Capture the cell that displays the provided text and extract its [x, y] central coordinate. 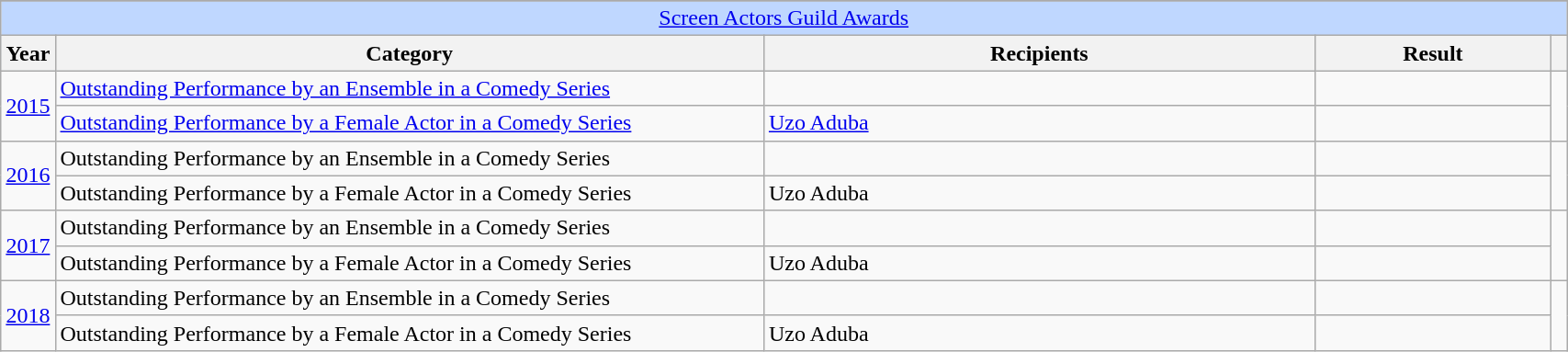
Year [28, 53]
2018 [28, 315]
2015 [28, 106]
2016 [28, 176]
2017 [28, 245]
Result [1433, 53]
Screen Actors Guild Awards [784, 18]
Category [410, 53]
Recipients [1039, 53]
